Extract the [X, Y] coordinate from the center of the cell holding the provided text.  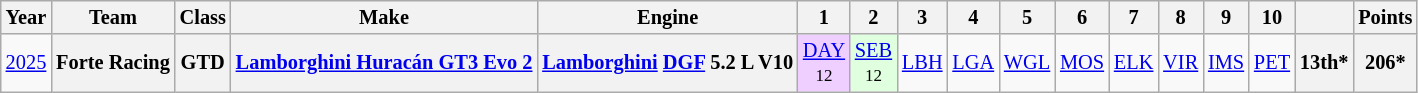
6 [1082, 17]
Lamborghini Huracán GT3 Evo 2 [384, 63]
7 [1134, 17]
Engine [668, 17]
13th* [1324, 63]
GTD [203, 63]
PET [1272, 63]
Lamborghini DGF 5.2 L V10 [668, 63]
SEB12 [874, 63]
2 [874, 17]
5 [1027, 17]
4 [973, 17]
Forte Racing [112, 63]
Class [203, 17]
206* [1385, 63]
ELK [1134, 63]
WGL [1027, 63]
LGA [973, 63]
Year [26, 17]
Points [1385, 17]
Team [112, 17]
IMS [1226, 63]
2025 [26, 63]
MOS [1082, 63]
9 [1226, 17]
LBH [922, 63]
DAY12 [824, 63]
VIR [1180, 63]
1 [824, 17]
8 [1180, 17]
10 [1272, 17]
3 [922, 17]
Make [384, 17]
